Identify which cell holds the provided text, then report its (X, Y) central coordinate. 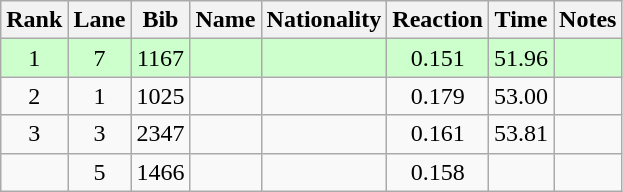
0.158 (438, 172)
53.81 (520, 134)
1466 (160, 172)
0.151 (438, 58)
Nationality (324, 20)
0.179 (438, 96)
51.96 (520, 58)
53.00 (520, 96)
Notes (588, 20)
Rank (34, 20)
1167 (160, 58)
Name (226, 20)
2 (34, 96)
Reaction (438, 20)
7 (100, 58)
2347 (160, 134)
Bib (160, 20)
0.161 (438, 134)
Lane (100, 20)
1025 (160, 96)
Time (520, 20)
5 (100, 172)
